Scan for the cell matching the given text and deliver its [X, Y] coordinate at center. 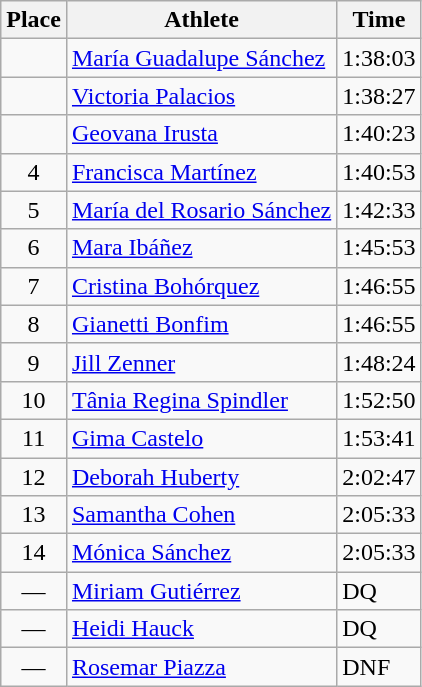
Tânia Regina Spindler [201, 400]
Jill Zenner [201, 362]
Miriam Gutiérrez [201, 591]
1:40:23 [379, 134]
Mara Ibáñez [201, 248]
1:45:53 [379, 248]
1:53:41 [379, 438]
8 [34, 324]
Mónica Sánchez [201, 553]
Heidi Hauck [201, 629]
Gianetti Bonfim [201, 324]
Geovana Irusta [201, 134]
1:52:50 [379, 400]
Place [34, 20]
Deborah Huberty [201, 477]
1:40:53 [379, 172]
María Guadalupe Sánchez [201, 58]
Time [379, 20]
14 [34, 553]
1:38:03 [379, 58]
Victoria Palacios [201, 96]
1:48:24 [379, 362]
2:02:47 [379, 477]
DNF [379, 667]
Cristina Bohórquez [201, 286]
6 [34, 248]
4 [34, 172]
9 [34, 362]
5 [34, 210]
10 [34, 400]
Rosemar Piazza [201, 667]
Francisca Martínez [201, 172]
7 [34, 286]
1:38:27 [379, 96]
11 [34, 438]
Gima Castelo [201, 438]
13 [34, 515]
12 [34, 477]
Samantha Cohen [201, 515]
María del Rosario Sánchez [201, 210]
Athlete [201, 20]
1:42:33 [379, 210]
